Output the (X, Y) coordinate of the center of the cell containing the given text.  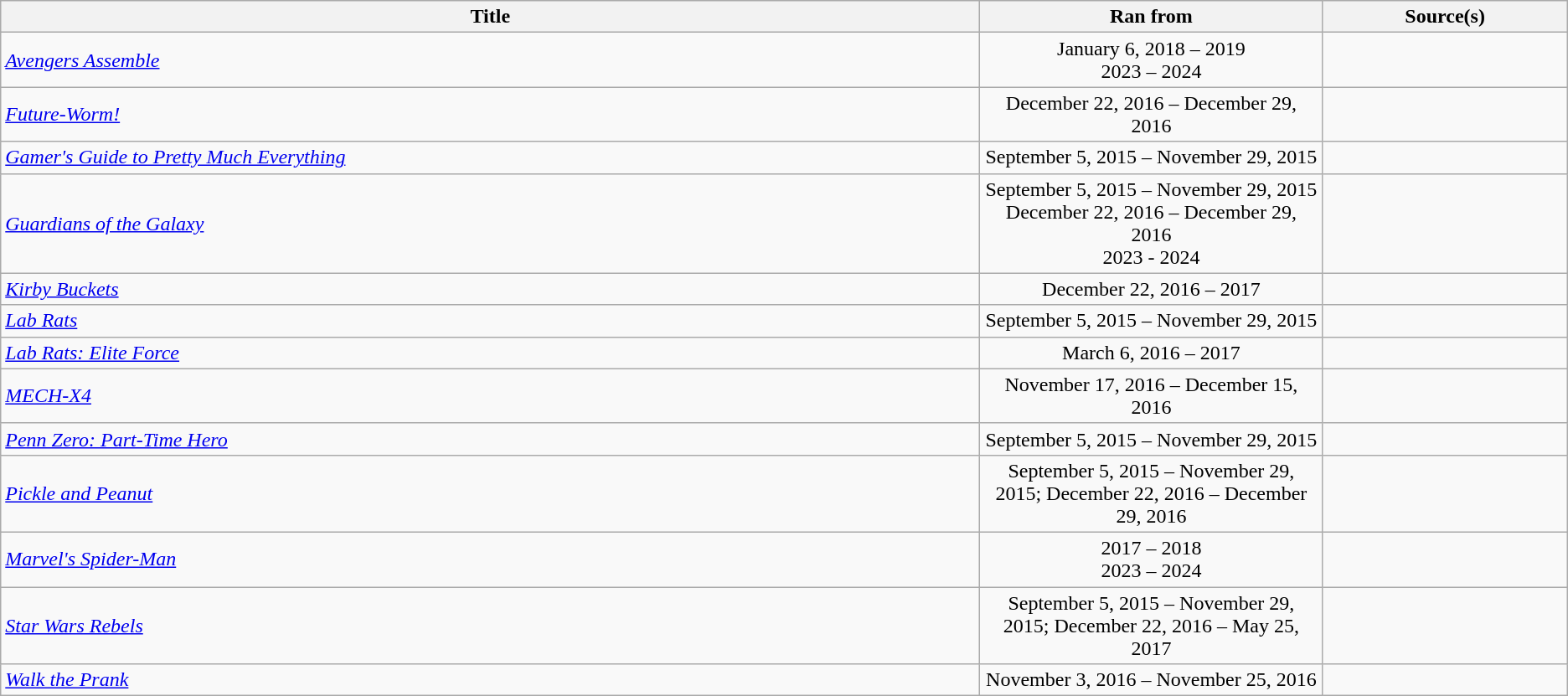
December 22, 2016 – 2017 (1151, 289)
Ran from (1151, 17)
Marvel's Spider-Man (491, 559)
Walk the Prank (491, 680)
Star Wars Rebels (491, 625)
November 3, 2016 – November 25, 2016 (1151, 680)
January 6, 2018 – 20192023 – 2024 (1151, 60)
2017 – 20182023 – 2024 (1151, 559)
Kirby Buckets (491, 289)
Avengers Assemble (491, 60)
September 5, 2015 – November 29, 2015; December 22, 2016 – December 29, 2016 (1151, 493)
Lab Rats: Elite Force (491, 353)
September 5, 2015 – November 29, 2015; December 22, 2016 – May 25, 2017 (1151, 625)
MECH-X4 (491, 395)
Lab Rats (491, 321)
September 5, 2015 – November 29, 2015December 22, 2016 – December 29, 20162023 - 2024 (1151, 223)
Title (491, 17)
Source(s) (1445, 17)
Pickle and Peanut (491, 493)
Gamer's Guide to Pretty Much Everything (491, 157)
Guardians of the Galaxy (491, 223)
December 22, 2016 – December 29, 2016 (1151, 114)
March 6, 2016 – 2017 (1151, 353)
November 17, 2016 – December 15, 2016 (1151, 395)
Penn Zero: Part-Time Hero (491, 439)
Future-Worm! (491, 114)
